Identify which cell holds the provided text, then report its (x, y) central coordinate. 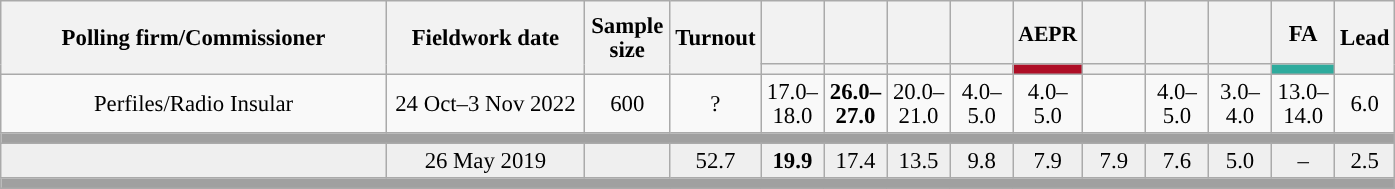
Perfiles/Radio Insular (194, 104)
3.0–4.0 (1240, 104)
26 May 2019 (485, 162)
Fieldwork date (485, 38)
Polling firm/Commissioner (194, 38)
600 (627, 104)
17.4 (856, 162)
5.0 (1240, 162)
FA (1304, 32)
9.8 (982, 162)
Turnout (716, 38)
7.6 (1176, 162)
2.5 (1365, 162)
13.0–14.0 (1304, 104)
? (716, 104)
Sample size (627, 38)
52.7 (716, 162)
17.0–18.0 (792, 104)
19.9 (792, 162)
26.0–27.0 (856, 104)
6.0 (1365, 104)
20.0–21.0 (918, 104)
13.5 (918, 162)
– (1304, 162)
24 Oct–3 Nov 2022 (485, 104)
AEPR (1048, 32)
Lead (1365, 38)
